Output the [X, Y] coordinate of the center of the cell containing the given text.  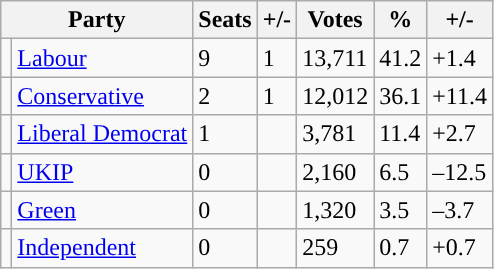
Labour [102, 58]
3.5 [400, 210]
+2.7 [460, 134]
Votes [336, 20]
13,711 [336, 58]
+1.4 [460, 58]
% [400, 20]
–3.7 [460, 210]
12,012 [336, 96]
Party [97, 20]
+0.7 [460, 248]
41.2 [400, 58]
259 [336, 248]
Independent [102, 248]
36.1 [400, 96]
11.4 [400, 134]
3,781 [336, 134]
Conservative [102, 96]
1,320 [336, 210]
9 [225, 58]
2,160 [336, 172]
Green [102, 210]
6.5 [400, 172]
2 [225, 96]
+11.4 [460, 96]
Liberal Democrat [102, 134]
UKIP [102, 172]
–12.5 [460, 172]
0.7 [400, 248]
Seats [225, 20]
